From the cell containing the given text, extract its center point as (x, y) coordinate. 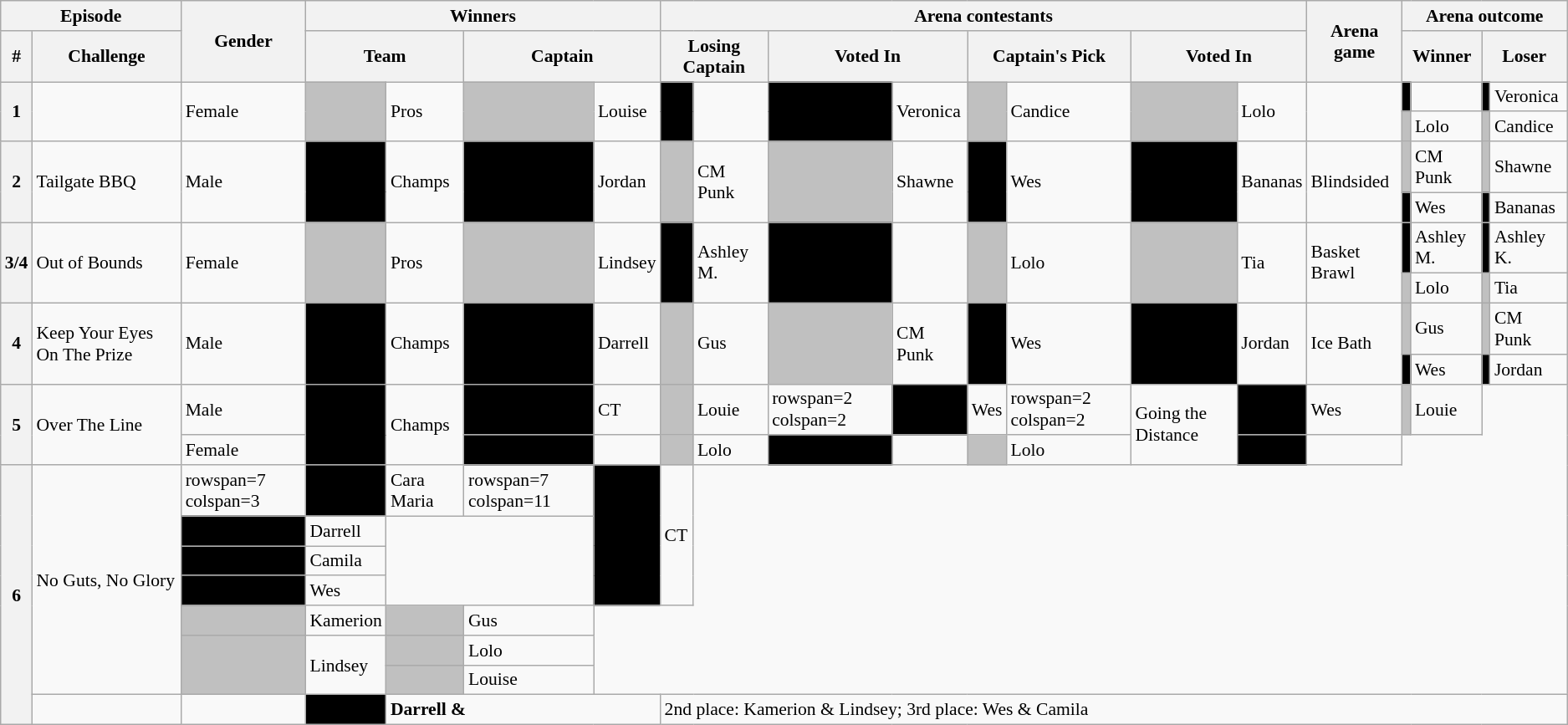
6 (17, 595)
Kamerion (345, 620)
Captain's Pick (1050, 57)
Arena outcome (1485, 16)
Arena game (1355, 42)
Winner (1442, 57)
Captain (562, 57)
2 (17, 182)
4 (17, 345)
1 (17, 112)
3/4 (17, 263)
Basket Brawl (1355, 263)
Team (385, 57)
Gender (244, 42)
Camila (345, 561)
2nd place: Kamerion & Lindsey; 3rd place: Wes & Camila (1114, 710)
Loser (1525, 57)
Blindsided (1355, 182)
rowspan=7 colspan=3 (244, 490)
Winners (483, 16)
Episode (91, 16)
Tailgate BBQ (106, 182)
Ice Bath (1355, 345)
Darrell & (524, 710)
# (17, 57)
Cara Maria (425, 490)
Keep Your Eyes On The Prize (106, 345)
Going the Distance (1184, 425)
No Guts, No Glory (106, 580)
Challenge (106, 57)
Arena contestants (983, 16)
Ashley K. (1529, 248)
Over The Line (106, 425)
rowspan=7 colspan=11 (529, 490)
5 (17, 425)
Out of Bounds (106, 263)
Losing Captain (714, 57)
